Return [x, y] of the center of cell containing provided text 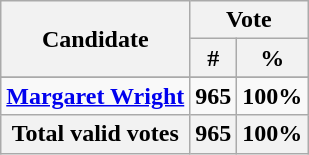
Vote [249, 20]
% [272, 58]
Total valid votes [96, 134]
# [214, 58]
Candidate [96, 39]
Margaret Wright [96, 96]
